Identify which cell holds the provided text, then report its [x, y] central coordinate. 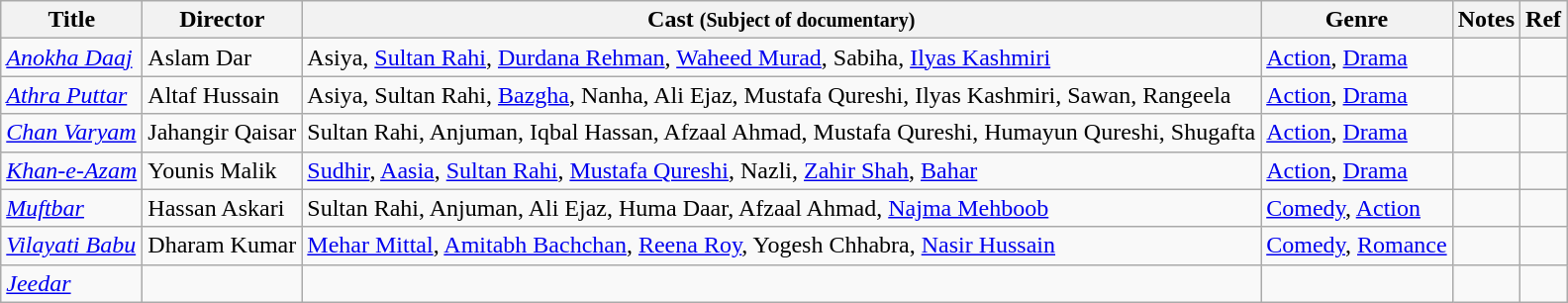
Altaf Hussain [222, 95]
Jeedar [71, 283]
Muftbar [71, 208]
Genre [1356, 20]
Ref [1544, 20]
Asiya, Sultan Rahi, Bazgha, Nanha, Ali Ejaz, Mustafa Qureshi, Ilyas Kashmiri, Sawan, Rangeela [782, 95]
Comedy, Romance [1356, 246]
Sudhir, Aasia, Sultan Rahi, Mustafa Qureshi, Nazli, Zahir Shah, Bahar [782, 170]
Director [222, 20]
Chan Varyam [71, 133]
Asiya, Sultan Rahi, Durdana Rehman, Waheed Murad, Sabiha, Ilyas Kashmiri [782, 57]
Jahangir Qaisar [222, 133]
Notes [1486, 20]
Aslam Dar [222, 57]
Anokha Daaj [71, 57]
Hassan Askari [222, 208]
Title [71, 20]
Athra Puttar [71, 95]
Sultan Rahi, Anjuman, Ali Ejaz, Huma Daar, Afzaal Ahmad, Najma Mehboob [782, 208]
Sultan Rahi, Anjuman, Iqbal Hassan, Afzaal Ahmad, Mustafa Qureshi, Humayun Qureshi, Shugafta [782, 133]
Younis Malik [222, 170]
Vilayati Babu [71, 246]
Mehar Mittal, Amitabh Bachchan, Reena Roy, Yogesh Chhabra, Nasir Hussain [782, 246]
Dharam Kumar [222, 246]
Comedy, Action [1356, 208]
Cast (Subject of documentary) [782, 20]
Khan-e-Azam [71, 170]
